Locate the cell with the specified text and output its (x, y) center coordinate. 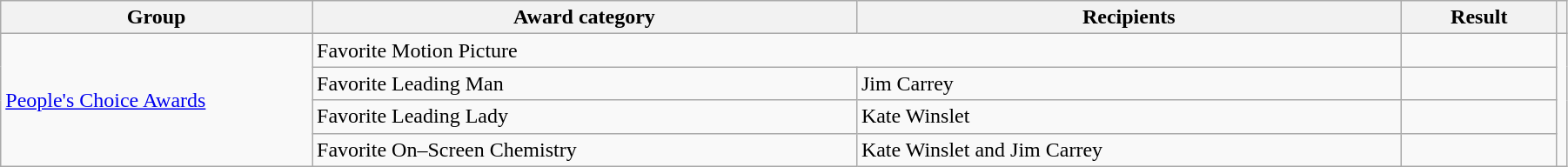
Result (1479, 17)
People's Choice Awards (157, 100)
Favorite Motion Picture (857, 50)
Jim Carrey (1129, 83)
Group (157, 17)
Recipients (1129, 17)
Favorite Leading Lady (585, 117)
Award category (585, 17)
Favorite Leading Man (585, 83)
Kate Winslet (1129, 117)
Kate Winslet and Jim Carrey (1129, 150)
Favorite On–Screen Chemistry (585, 150)
